Identify which cell holds the provided text, then report its (x, y) central coordinate. 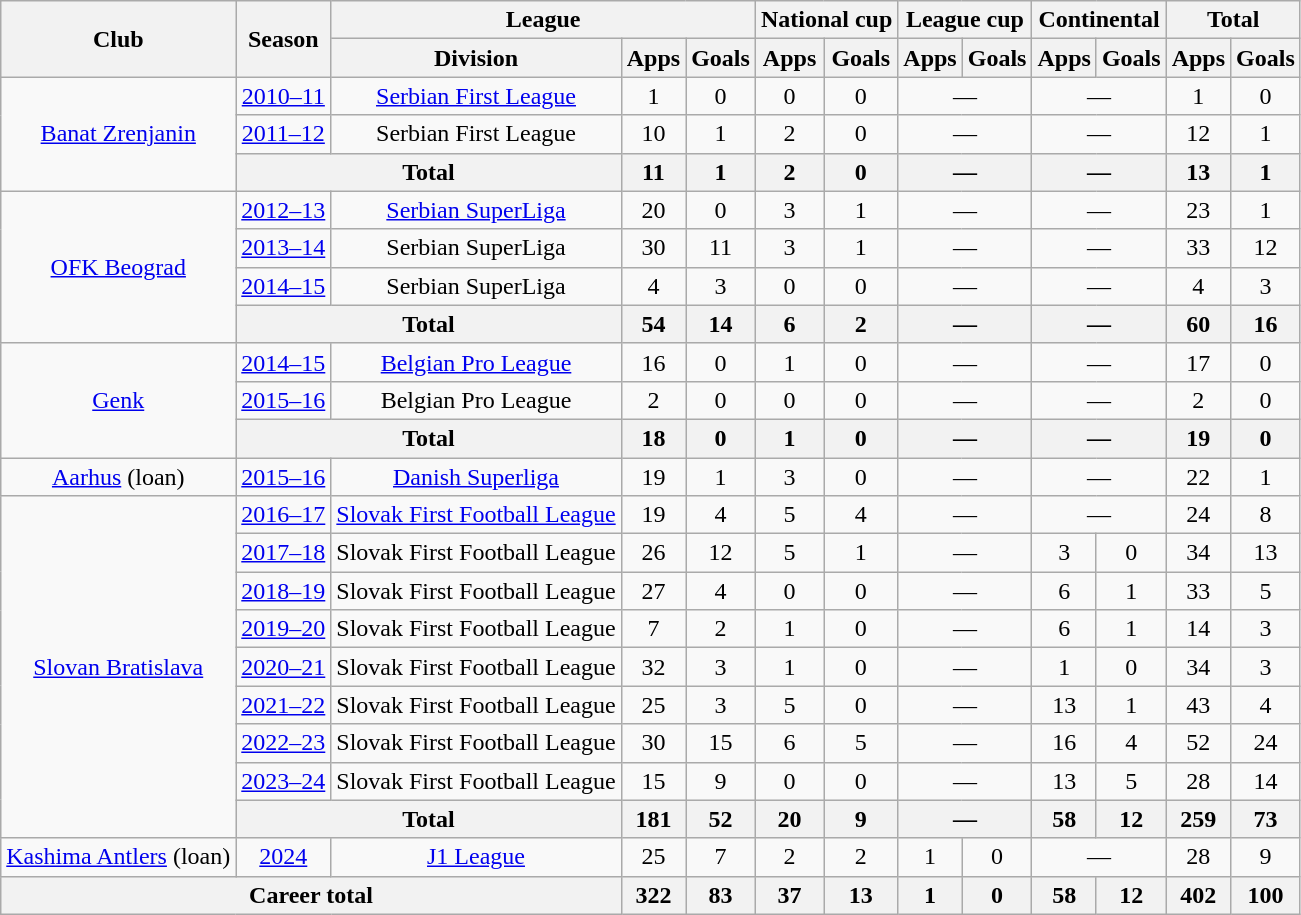
32 (653, 667)
2017–18 (284, 553)
181 (653, 819)
Continental (1099, 20)
2010–11 (284, 96)
2019–20 (284, 629)
83 (721, 895)
2022–23 (284, 743)
2018–19 (284, 591)
Kashima Antlers (loan) (118, 857)
2024 (284, 857)
Club (118, 39)
60 (1198, 324)
37 (789, 895)
National cup (826, 20)
322 (653, 895)
2021–22 (284, 705)
OFK Beograd (118, 267)
2013–14 (284, 248)
43 (1198, 705)
2016–17 (284, 515)
8 (1266, 515)
Season (284, 39)
22 (1198, 477)
Aarhus (loan) (118, 477)
Slovan Bratislava (118, 668)
100 (1266, 895)
2012–13 (284, 210)
Danish Superliga (476, 477)
54 (653, 324)
League (544, 20)
Career total (311, 895)
2020–21 (284, 667)
23 (1198, 210)
17 (1198, 362)
26 (653, 553)
73 (1266, 819)
Banat Zrenjanin (118, 134)
J1 League (476, 857)
402 (1198, 895)
Genk (118, 400)
2011–12 (284, 134)
Division (476, 58)
2023–24 (284, 781)
League cup (965, 20)
27 (653, 591)
259 (1198, 819)
18 (653, 438)
10 (653, 134)
